Return (X, Y) of the center of cell containing provided text 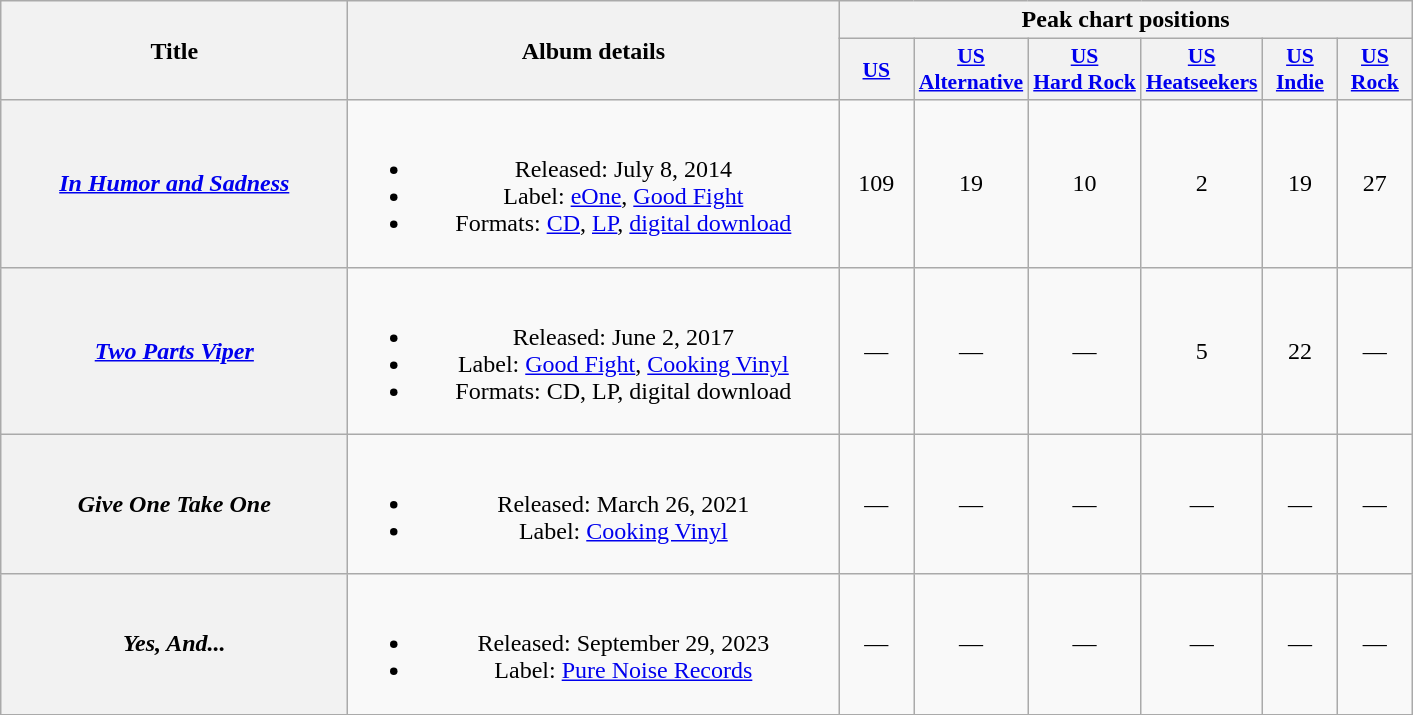
Yes, And... (174, 644)
Album details (594, 50)
USIndie (1300, 70)
Released: September 29, 2023Label: Pure Noise Records (594, 644)
2 (1202, 184)
USAlternative (971, 70)
Two Parts Viper (174, 350)
22 (1300, 350)
27 (1374, 184)
US (876, 70)
5 (1202, 350)
Released: July 8, 2014Label: eOne, Good FightFormats: CD, LP, digital download (594, 184)
109 (876, 184)
In Humor and Sadness (174, 184)
Released: March 26, 2021Label: Cooking Vinyl (594, 504)
USHeatseekers (1202, 70)
Peak chart positions (1126, 20)
Title (174, 50)
USRock (1374, 70)
Give One Take One (174, 504)
Released: June 2, 2017Label: Good Fight, Cooking VinylFormats: CD, LP, digital download (594, 350)
10 (1084, 184)
USHard Rock (1084, 70)
